Search for the cell housing the specified text and yield its (X, Y) center coordinate. 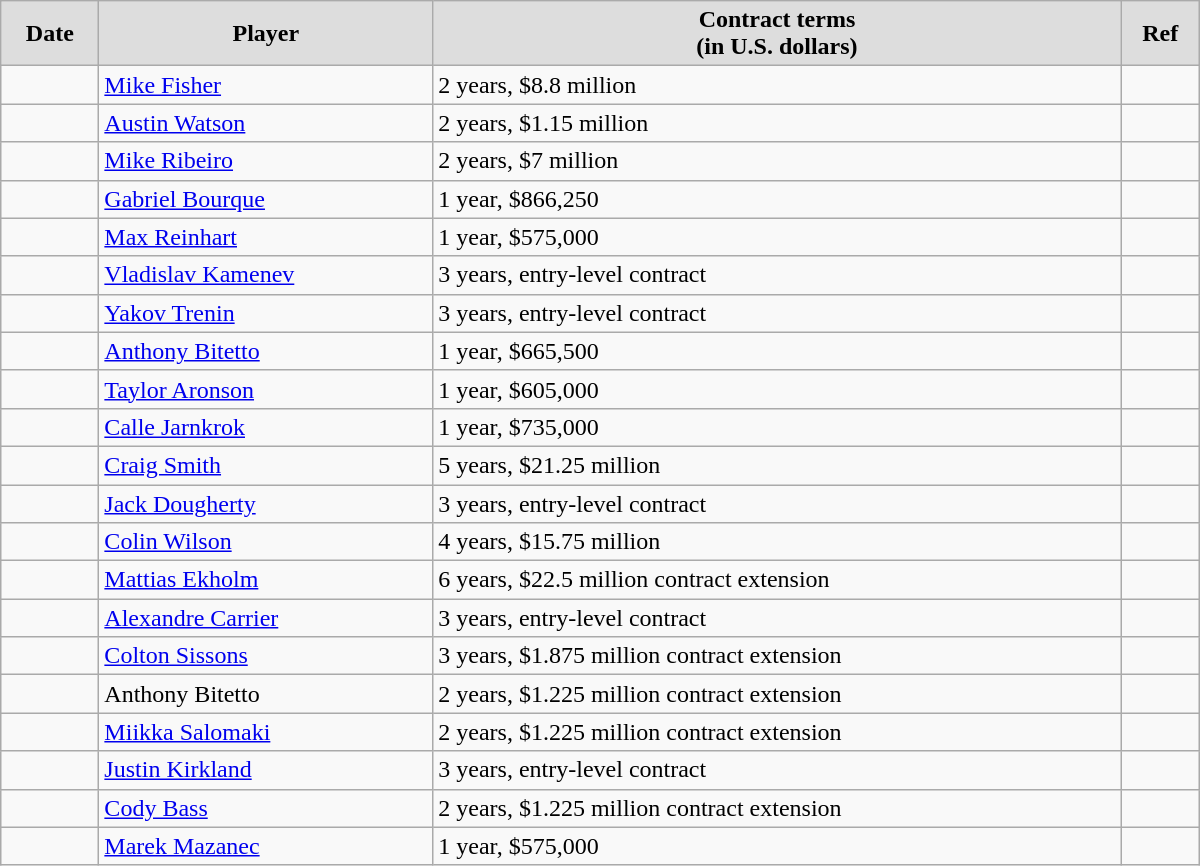
Mike Fisher (266, 85)
Max Reinhart (266, 237)
Alexandre Carrier (266, 618)
2 years, $8.8 million (777, 85)
Justin Kirkland (266, 770)
Craig Smith (266, 465)
Mattias Ekholm (266, 580)
Calle Jarnkrok (266, 427)
1 year, $735,000 (777, 427)
1 year, $605,000 (777, 389)
Date (50, 34)
3 years, $1.875 million contract extension (777, 656)
2 years, $1.15 million (777, 123)
Miikka Salomaki (266, 732)
Mike Ribeiro (266, 161)
1 year, $866,250 (777, 199)
6 years, $22.5 million contract extension (777, 580)
Colton Sissons (266, 656)
Marek Mazanec (266, 846)
Taylor Aronson (266, 389)
Contract terms(in U.S. dollars) (777, 34)
5 years, $21.25 million (777, 465)
Ref (1160, 34)
Player (266, 34)
2 years, $7 million (777, 161)
1 year, $665,500 (777, 351)
Colin Wilson (266, 542)
Austin Watson (266, 123)
4 years, $15.75 million (777, 542)
Yakov Trenin (266, 313)
Vladislav Kamenev (266, 275)
Jack Dougherty (266, 503)
Cody Bass (266, 808)
Gabriel Bourque (266, 199)
